Output the [X, Y] coordinate of the center of the cell containing the given text.  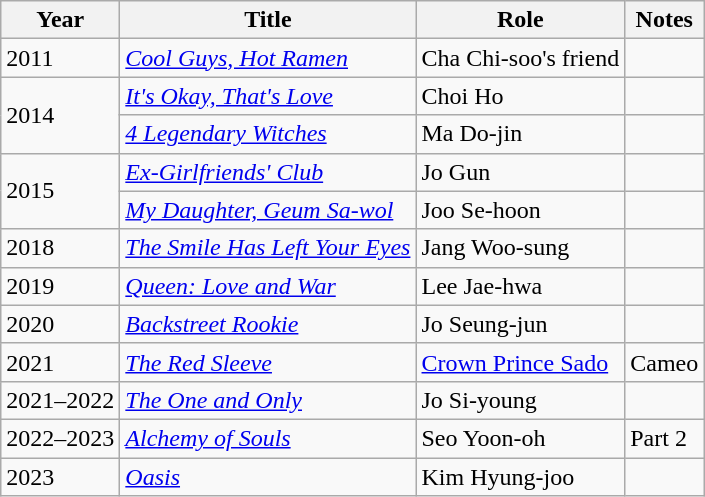
Ex-Girlfriends' Club [268, 172]
2021 [60, 362]
Jo Gun [520, 172]
Notes [664, 20]
2018 [60, 248]
Alchemy of Souls [268, 438]
Part 2 [664, 438]
2019 [60, 286]
2022–2023 [60, 438]
2020 [60, 324]
The Red Sleeve [268, 362]
2023 [60, 477]
The One and Only [268, 400]
2014 [60, 115]
Oasis [268, 477]
2011 [60, 58]
Joo Se-hoon [520, 210]
Ma Do-jin [520, 134]
Cool Guys, Hot Ramen [268, 58]
Crown Prince Sado [520, 362]
Seo Yoon-oh [520, 438]
Cha Chi-soo's friend [520, 58]
Year [60, 20]
Lee Jae-hwa [520, 286]
2015 [60, 191]
Backstreet Rookie [268, 324]
Title [268, 20]
The Smile Has Left Your Eyes [268, 248]
2021–2022 [60, 400]
4 Legendary Witches [268, 134]
It's Okay, That's Love [268, 96]
My Daughter, Geum Sa-wol [268, 210]
Queen: Love and War [268, 286]
Jo Seung-jun [520, 324]
Kim Hyung-joo [520, 477]
Jo Si-young [520, 400]
Role [520, 20]
Choi Ho [520, 96]
Cameo [664, 362]
Jang Woo-sung [520, 248]
